Identify which cell holds the provided text, then report its (x, y) central coordinate. 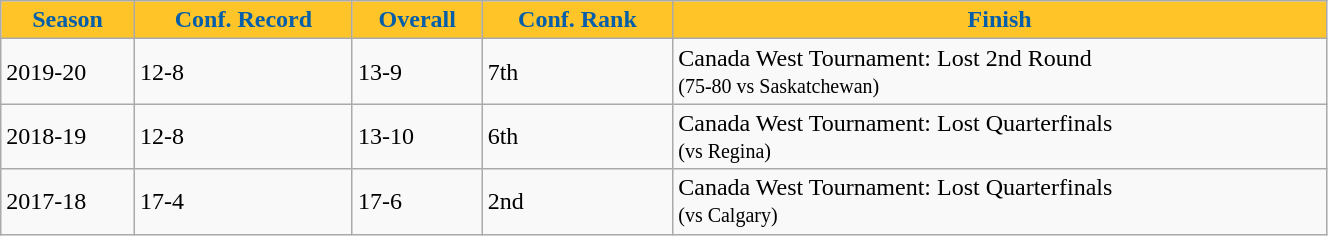
Overall (417, 20)
13-10 (417, 136)
2017-18 (68, 202)
Canada West Tournament: Lost Quarterfinals (vs Regina) (1000, 136)
2018-19 (68, 136)
17-6 (417, 202)
13-9 (417, 72)
17-4 (243, 202)
Finish (1000, 20)
6th (578, 136)
Canada West Tournament: Lost 2nd Round (75-80 vs Saskatchewan) (1000, 72)
7th (578, 72)
2nd (578, 202)
Conf. Record (243, 20)
Canada West Tournament: Lost Quarterfinals (vs Calgary) (1000, 202)
Season (68, 20)
Conf. Rank (578, 20)
2019-20 (68, 72)
